Locate the cell with the specified text and output its [x, y] center coordinate. 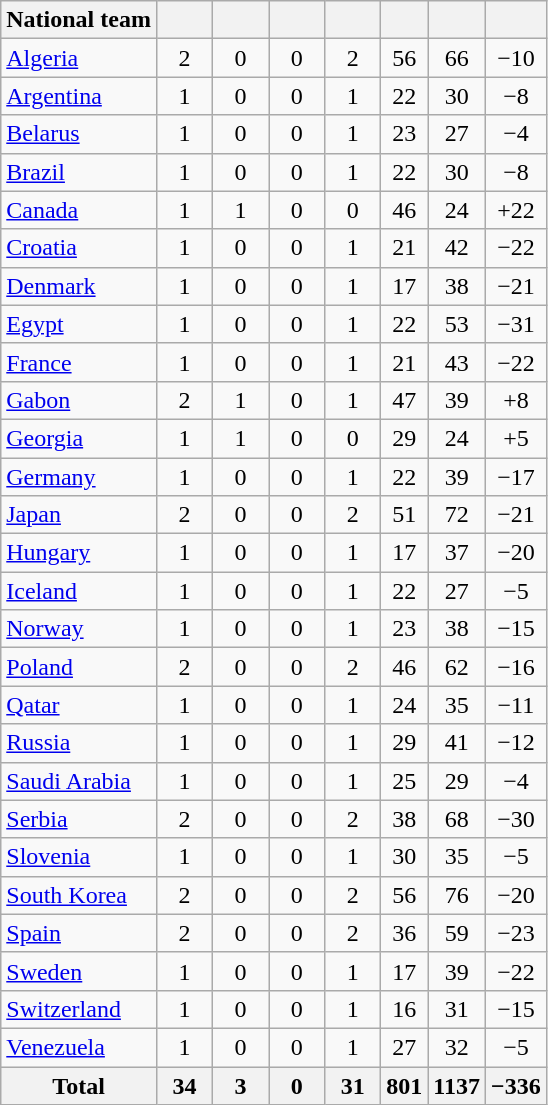
Serbia [79, 819]
66 [457, 58]
801 [404, 1085]
16 [404, 1009]
−12 [516, 743]
Hungary [79, 553]
42 [457, 248]
Georgia [79, 438]
South Korea [79, 895]
+8 [516, 400]
Gabon [79, 400]
Germany [79, 477]
Japan [79, 515]
−31 [516, 324]
41 [457, 743]
Sweden [79, 971]
59 [457, 933]
Brazil [79, 172]
47 [404, 400]
3 [241, 1085]
Iceland [79, 591]
France [79, 362]
72 [457, 515]
1137 [457, 1085]
Denmark [79, 286]
Algeria [79, 58]
53 [457, 324]
−336 [516, 1085]
Saudi Arabia [79, 781]
−17 [516, 477]
+5 [516, 438]
37 [457, 553]
−23 [516, 933]
Croatia [79, 248]
32 [457, 1047]
National team [79, 20]
Total [79, 1085]
62 [457, 667]
Spain [79, 933]
68 [457, 819]
Canada [79, 210]
34 [184, 1085]
Switzerland [79, 1009]
Norway [79, 629]
51 [404, 515]
−10 [516, 58]
+22 [516, 210]
−16 [516, 667]
25 [404, 781]
−30 [516, 819]
Russia [79, 743]
Egypt [79, 324]
Venezuela [79, 1047]
−11 [516, 705]
Belarus [79, 134]
Slovenia [79, 857]
43 [457, 362]
Poland [79, 667]
76 [457, 895]
Argentina [79, 96]
36 [404, 933]
Qatar [79, 705]
